Extract the (x, y) coordinate from the center of the cell holding the provided text.  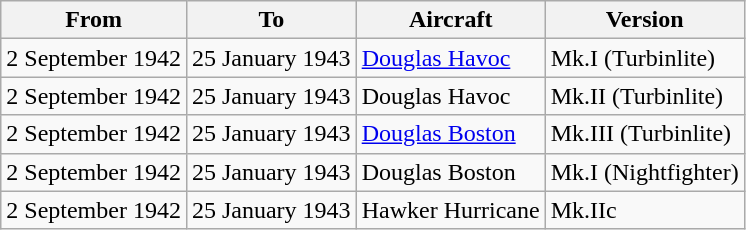
Aircraft (450, 20)
Mk.III (Turbinlite) (644, 134)
From (94, 20)
Mk.IIc (644, 210)
Mk.I (Nightfighter) (644, 172)
Mk.II (Turbinlite) (644, 96)
Version (644, 20)
To (271, 20)
Hawker Hurricane (450, 210)
Mk.I (Turbinlite) (644, 58)
